Determine the (x, y) coordinate at the center of the cell enclosing the given text.  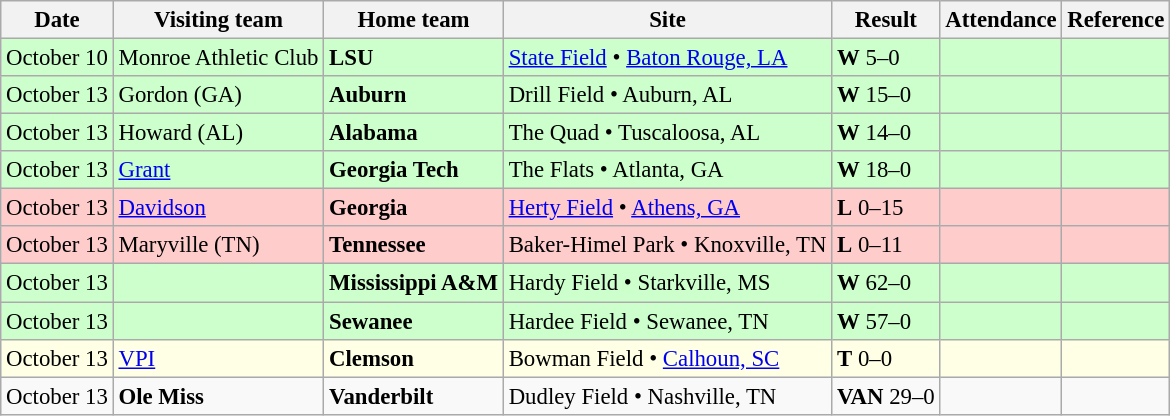
Ole Miss (218, 396)
L 0–11 (886, 245)
W 18–0 (886, 170)
Georgia Tech (414, 170)
State Field • Baton Rouge, LA (667, 58)
Drill Field • Auburn, AL (667, 95)
Sewanee (414, 321)
Bowman Field • Calhoun, SC (667, 358)
T 0–0 (886, 358)
Herty Field • Athens, GA (667, 208)
W 14–0 (886, 133)
Attendance (1001, 20)
W 57–0 (886, 321)
L 0–15 (886, 208)
VAN 29–0 (886, 396)
Result (886, 20)
W 5–0 (886, 58)
Reference (1116, 20)
W 62–0 (886, 283)
Maryville (TN) (218, 245)
Georgia (414, 208)
Date (57, 20)
Gordon (GA) (218, 95)
Alabama (414, 133)
Mississippi A&M (414, 283)
The Quad • Tuscaloosa, AL (667, 133)
LSU (414, 58)
Howard (AL) (218, 133)
The Flats • Atlanta, GA (667, 170)
Hardy Field • Starkville, MS (667, 283)
Grant (218, 170)
Vanderbilt (414, 396)
Site (667, 20)
Monroe Athletic Club (218, 58)
Hardee Field • Sewanee, TN (667, 321)
Home team (414, 20)
Auburn (414, 95)
W 15–0 (886, 95)
October 10 (57, 58)
Dudley Field • Nashville, TN (667, 396)
Baker-Himel Park • Knoxville, TN (667, 245)
Tennessee (414, 245)
VPI (218, 358)
Davidson (218, 208)
Clemson (414, 358)
Visiting team (218, 20)
